For the text-containing cell, return its midpoint in (X, Y) coordinate format. 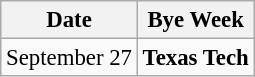
September 27 (69, 58)
Texas Tech (196, 58)
Bye Week (196, 20)
Date (69, 20)
